Locate the cell with the specified text and output its (x, y) center coordinate. 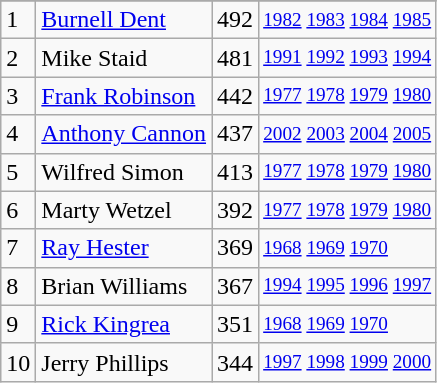
442 (236, 96)
Rick Kingrea (124, 324)
9 (18, 324)
413 (236, 172)
Marty Wetzel (124, 210)
1994 1995 1996 1997 (348, 286)
Mike Staid (124, 58)
Burnell Dent (124, 20)
392 (236, 210)
369 (236, 248)
Jerry Phillips (124, 362)
481 (236, 58)
2 (18, 58)
3 (18, 96)
8 (18, 286)
5 (18, 172)
Wilfred Simon (124, 172)
7 (18, 248)
437 (236, 134)
1997 1998 1999 2000 (348, 362)
Frank Robinson (124, 96)
6 (18, 210)
1 (18, 20)
2002 2003 2004 2005 (348, 134)
1982 1983 1984 1985 (348, 20)
367 (236, 286)
Ray Hester (124, 248)
492 (236, 20)
Brian Williams (124, 286)
1991 1992 1993 1994 (348, 58)
10 (18, 362)
344 (236, 362)
4 (18, 134)
Anthony Cannon (124, 134)
351 (236, 324)
